Find where the given text appears and provide that cell's center as (X, Y) coordinate. 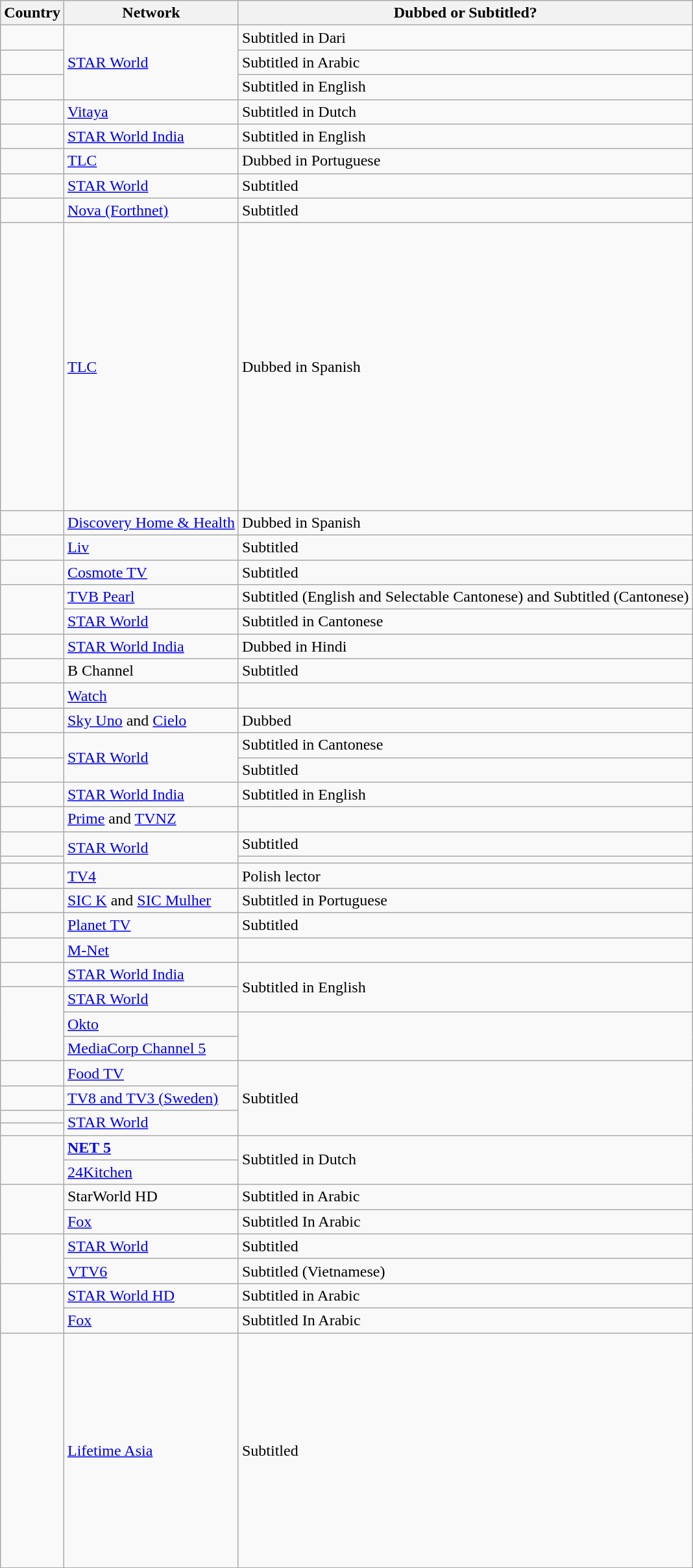
Subtitled in Portuguese (465, 900)
Polish lector (465, 876)
Nova (Forthnet) (151, 210)
Subtitled (English and Selectable Cantonese) and Subtitled (Cantonese) (465, 597)
24Kitchen (151, 1172)
TVB Pearl (151, 597)
STAR World HD (151, 1295)
B Channel (151, 671)
VTV6 (151, 1271)
Planet TV (151, 925)
Food TV (151, 1073)
Discovery Home & Health (151, 522)
Country (32, 13)
Okto (151, 1024)
Cosmote TV (151, 572)
Network (151, 13)
Dubbed in Portuguese (465, 161)
NET 5 (151, 1147)
Subtitled in Dari (465, 38)
Subtitled (Vietnamese) (465, 1271)
Sky Uno and Cielo (151, 720)
TV4 (151, 876)
Liv (151, 547)
MediaCorp Channel 5 (151, 1049)
StarWorld HD (151, 1197)
Vitaya (151, 112)
TV8 and TV3 (Sweden) (151, 1098)
Dubbed in Hindi (465, 646)
SIC K and SIC Mulher (151, 900)
M-Net (151, 949)
Watch (151, 696)
Dubbed (465, 720)
Lifetime Asia (151, 1451)
Dubbed or Subtitled? (465, 13)
Prime and TVNZ (151, 819)
